Capture the cell that displays the provided text and extract its (X, Y) central coordinate. 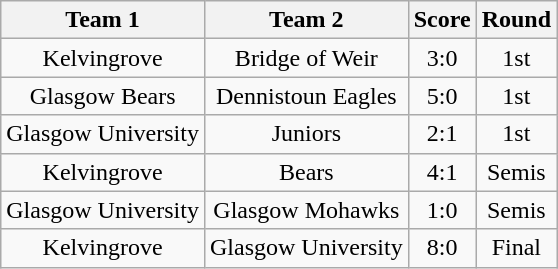
4:1 (442, 172)
Team 2 (306, 20)
Glasgow Mohawks (306, 210)
5:0 (442, 96)
Dennistoun Eagles (306, 96)
Team 1 (103, 20)
Juniors (306, 134)
Bears (306, 172)
2:1 (442, 134)
8:0 (442, 248)
Glasgow Bears (103, 96)
Round (516, 20)
Score (442, 20)
Final (516, 248)
3:0 (442, 58)
Bridge of Weir (306, 58)
1:0 (442, 210)
